Determine the (x, y) coordinate at the center of the cell enclosing the given text.  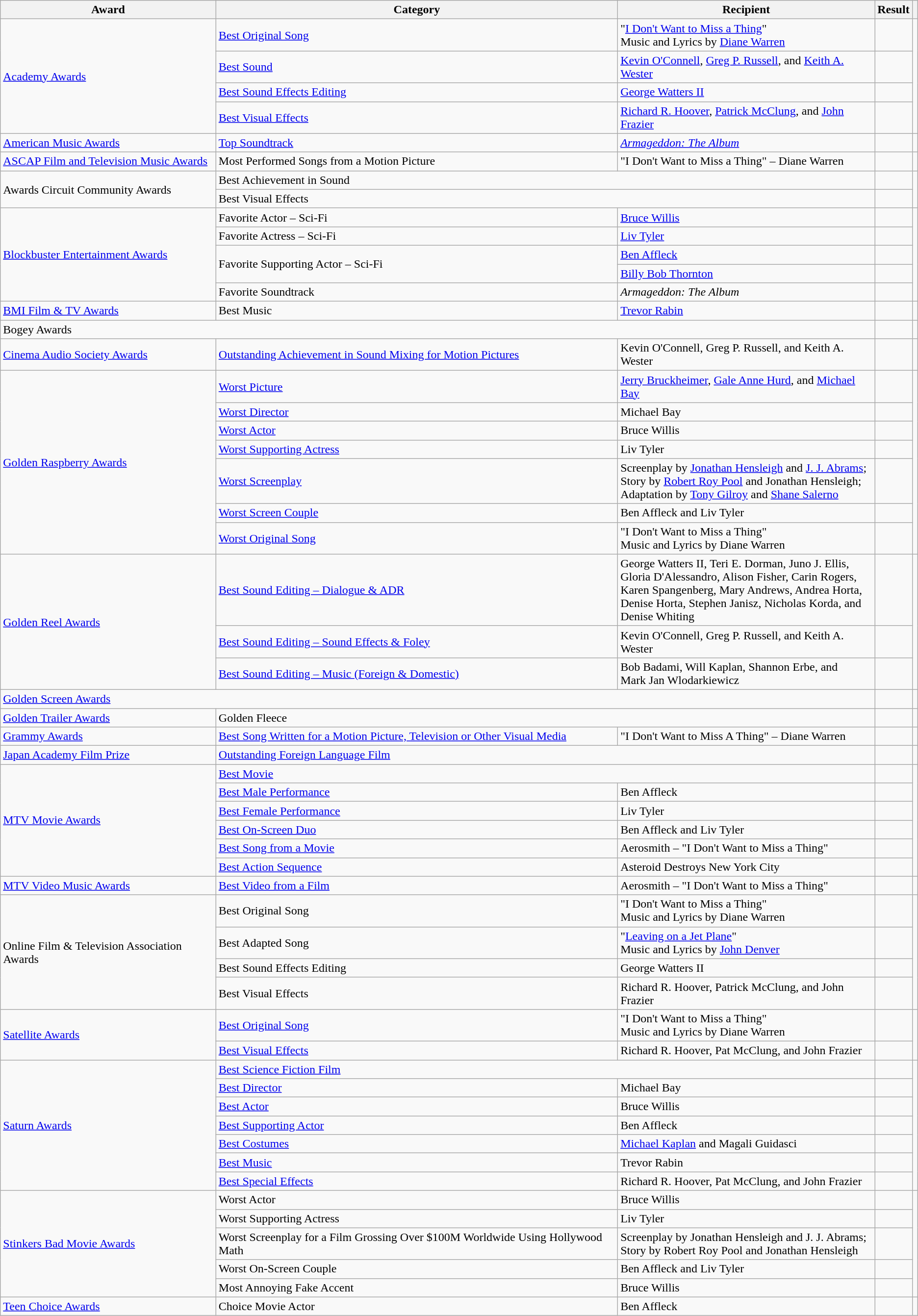
Top Soundtrack (417, 143)
Best Actor (417, 1107)
Best Sound Editing – Dialogue & ADR (417, 590)
Worst Screen Couple (417, 513)
ASCAP Film and Television Music Awards (108, 161)
Asteroid Destroys New York City (746, 867)
Golden Raspberry Awards (108, 462)
Best Supporting Actor (417, 1125)
American Music Awards (108, 143)
Bogey Awards (437, 329)
Best Video from a Film (417, 886)
Jerry Bruckheimer, Gale Anne Hurd, and Michael Bay (746, 386)
Best On-Screen Duo (417, 830)
Award (108, 10)
Choice Movie Actor (417, 1306)
Best Adapted Song (417, 942)
Golden Reel Awards (108, 622)
BMI Film & TV Awards (108, 311)
Best Action Sequence (417, 867)
Best Male Performance (417, 792)
Academy Awards (108, 76)
Best Song Written for a Motion Picture, Television or Other Visual Media (417, 736)
Worst Original Song (417, 538)
Best Sound Editing – Music (Foreign & Domestic) (417, 674)
Teen Choice Awards (108, 1306)
Grammy Awards (108, 736)
Cinema Audio Society Awards (108, 355)
Result (893, 10)
MTV Movie Awards (108, 820)
Outstanding Foreign Language Film (545, 755)
Best Song from a Movie (417, 848)
Japan Academy Film Prize (108, 755)
"I Don't Want to Miss a Thing" – Diane Warren (746, 161)
Recipient (746, 10)
Awards Circuit Community Awards (108, 189)
Saturn Awards (108, 1125)
Worst Screenplay for a Film Grossing Over $100M Worldwide Using Hollywood Math (417, 1243)
Best Female Performance (417, 811)
Most Performed Songs from a Motion Picture (417, 161)
Favorite Supporting Actor – Sci-Fi (417, 264)
Favorite Actress – Sci-Fi (417, 236)
Online Film & Television Association Awards (108, 952)
Most Annoying Fake Accent (417, 1288)
Michael Kaplan and Magali Guidasci (746, 1144)
"I Don't Want to Miss A Thing" – Diane Warren (746, 736)
Best Science Fiction Film (545, 1069)
Outstanding Achievement in Sound Mixing for Motion Pictures (417, 355)
Favorite Soundtrack (417, 292)
Worst On-Screen Couple (417, 1269)
Golden Fleece (545, 717)
Bob Badami, Will Kaplan, Shannon Erbe, and Mark Jan Wlodarkiewicz (746, 674)
Worst Picture (417, 386)
Blockbuster Entertainment Awards (108, 254)
Golden Screen Awards (437, 699)
Satellite Awards (108, 1035)
Worst Director (417, 412)
Billy Bob Thornton (746, 273)
Stinkers Bad Movie Awards (108, 1243)
Best Achievement in Sound (545, 180)
Best Special Effects (417, 1181)
Golden Trailer Awards (108, 717)
Favorite Actor – Sci-Fi (417, 217)
Best Sound Editing – Sound Effects & Foley (417, 641)
Best Sound (417, 67)
Screenplay by Jonathan Hensleigh and J. J. Abrams; Story by Robert Roy Pool and Jonathan Hensleigh (746, 1243)
Worst Screenplay (417, 481)
MTV Video Music Awards (108, 886)
Screenplay by Jonathan Hensleigh and J. J. Abrams; Story by Robert Roy Pool and Jonathan Hensleigh; Adaptation by Tony Gilroy and Shane Salerno (746, 481)
"Leaving on a Jet Plane" Music and Lyrics by John Denver (746, 942)
Best Movie (545, 774)
Best Costumes (417, 1144)
Best Director (417, 1088)
Category (417, 10)
